Pinpoint the cell where the given text exists, returning its [x, y] midpoint coordinate. 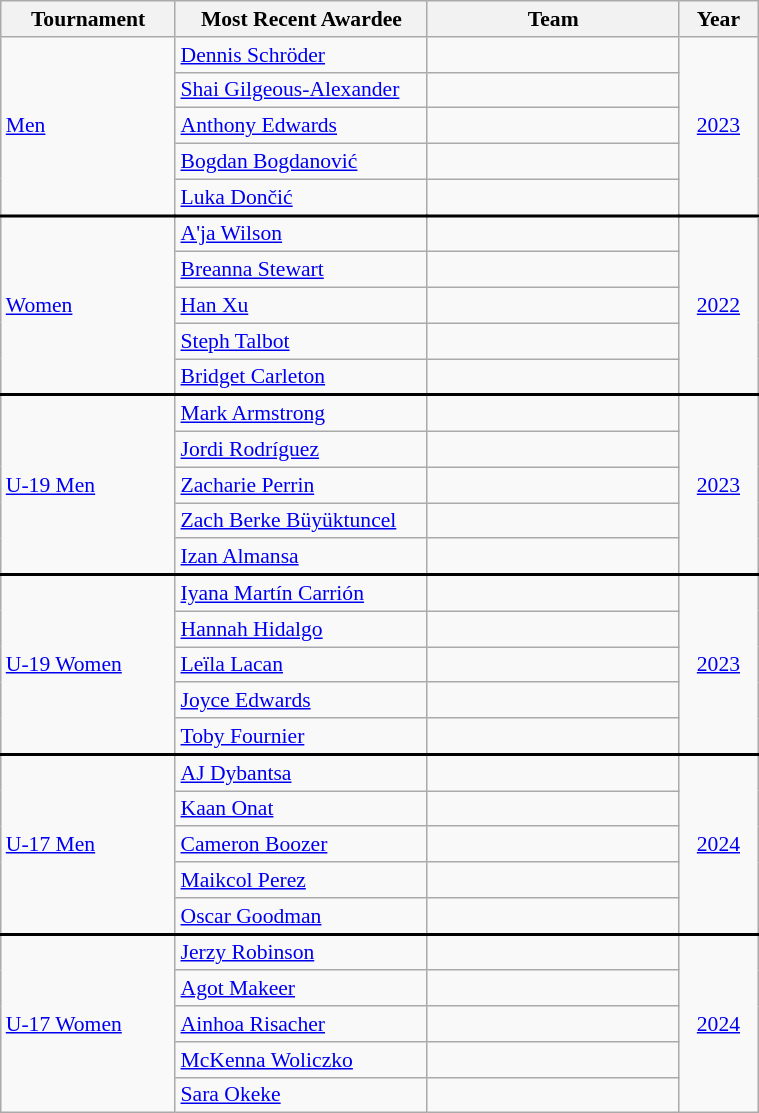
AJ Dybantsa [301, 773]
Mark Armstrong [301, 413]
Jordi Rodríguez [301, 450]
Shai Gilgeous-Alexander [301, 90]
Leïla Lacan [301, 665]
Zacharie Perrin [301, 485]
Bridget Carleton [301, 377]
Luka Dončić [301, 197]
U-19 Women [88, 665]
Anthony Edwards [301, 126]
Dennis Schröder [301, 55]
Tournament [88, 19]
Cameron Boozer [301, 845]
Men [88, 126]
Hannah Hidalgo [301, 629]
Kaan Onat [301, 809]
Most Recent Awardee [301, 19]
Steph Talbot [301, 341]
Year [718, 19]
Oscar Goodman [301, 916]
Izan Almansa [301, 557]
Jerzy Robinson [301, 952]
Zach Berke Büyüktuncel [301, 521]
Team [553, 19]
Agot Makeer [301, 989]
Han Xu [301, 306]
Joyce Edwards [301, 701]
Iyana Martín Carrión [301, 593]
Breanna Stewart [301, 270]
McKenna Woliczko [301, 1060]
Women [88, 306]
Bogdan Bogdanović [301, 162]
Maikcol Perez [301, 880]
U-19 Men [88, 485]
U-17 Men [88, 845]
Ainhoa Risacher [301, 1024]
A'ja Wilson [301, 234]
Sara Okeke [301, 1095]
U-17 Women [88, 1024]
2022 [718, 306]
Toby Fournier [301, 736]
